Locate the cell with the specified text and output its [x, y] center coordinate. 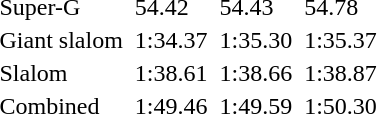
1:38.66 [256, 73]
1:34.37 [171, 40]
1:38.61 [171, 73]
1:35.30 [256, 40]
